Pinpoint the cell where the given text exists, returning its (x, y) midpoint coordinate. 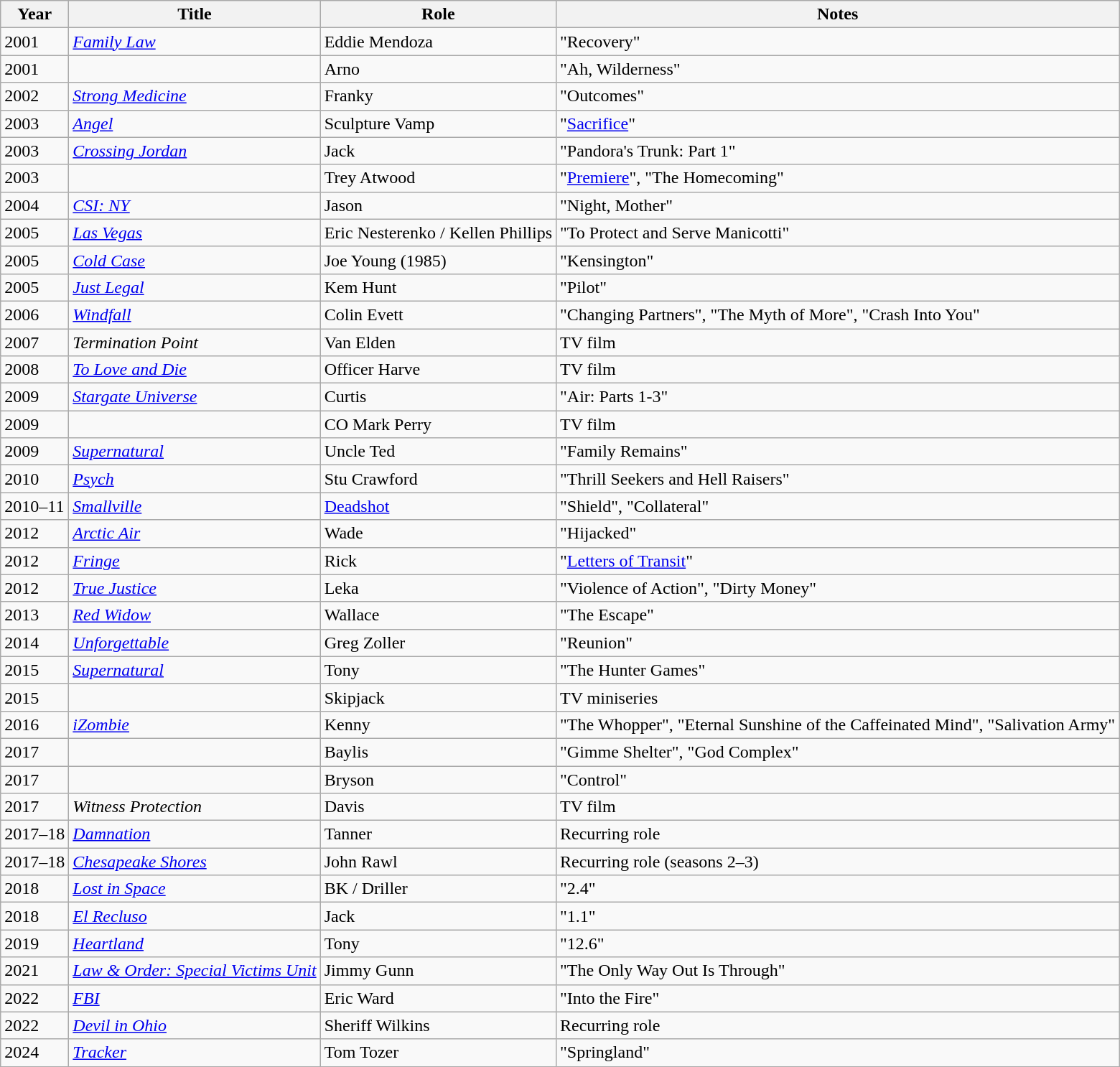
"Premiere", "The Homecoming" (838, 178)
Leka (438, 588)
Fringe (195, 561)
CO Mark Perry (438, 424)
iZombie (195, 724)
Lost in Space (195, 889)
"Recovery" (838, 42)
Kem Hunt (438, 287)
Arctic Air (195, 533)
Law & Order: Special Victims Unit (195, 971)
Windfall (195, 314)
Davis (438, 807)
Jason (438, 205)
Rick (438, 561)
Uncle Ted (438, 452)
"Thrill Seekers and Hell Raisers" (838, 479)
Strong Medicine (195, 96)
TV miniseries (838, 697)
"Pandora's Trunk: Part 1" (838, 151)
Eric Ward (438, 998)
Year (34, 14)
Cold Case (195, 260)
Witness Protection (195, 807)
CSI: NY (195, 205)
Sculpture Vamp (438, 124)
FBI (195, 998)
"Ah, Wilderness" (838, 69)
"The Hunter Games" (838, 670)
Stu Crawford (438, 479)
Skipjack (438, 697)
"Pilot" (838, 287)
2008 (34, 370)
2010 (34, 479)
"Letters of Transit" (838, 561)
Baylis (438, 752)
"Kensington" (838, 260)
BK / Driller (438, 889)
Greg Zoller (438, 643)
Franky (438, 96)
Just Legal (195, 287)
Chesapeake Shores (195, 862)
"Into the Fire" (838, 998)
Kenny (438, 724)
To Love and Die (195, 370)
Bryson (438, 779)
Tom Tozer (438, 1053)
Sheriff Wilkins (438, 1025)
Title (195, 14)
"Shield", "Collateral" (838, 506)
2010–11 (34, 506)
"Hijacked" (838, 533)
"Outcomes" (838, 96)
"Springland" (838, 1053)
Officer Harve (438, 370)
Role (438, 14)
Unforgettable (195, 643)
Wade (438, 533)
Damnation (195, 834)
"Control" (838, 779)
2007 (34, 343)
2014 (34, 643)
John Rawl (438, 862)
"Family Remains" (838, 452)
Tanner (438, 834)
Recurring role (seasons 2–3) (838, 862)
"Changing Partners", "The Myth of More", "Crash Into You" (838, 314)
Termination Point (195, 343)
Las Vegas (195, 233)
"Sacrifice" (838, 124)
"Night, Mother" (838, 205)
Angel (195, 124)
2021 (34, 971)
Notes (838, 14)
2006 (34, 314)
Van Elden (438, 343)
Curtis (438, 397)
2002 (34, 96)
Tracker (195, 1053)
2024 (34, 1053)
Deadshot (438, 506)
"1.1" (838, 916)
Heartland (195, 943)
Joe Young (1985) (438, 260)
"The Only Way Out Is Through" (838, 971)
2004 (34, 205)
Psych (195, 479)
"The Whopper", "Eternal Sunshine of the Caffeinated Mind", "Salivation Army" (838, 724)
"Reunion" (838, 643)
"Violence of Action", "Dirty Money" (838, 588)
Stargate Universe (195, 397)
"12.6" (838, 943)
Arno (438, 69)
Devil in Ohio (195, 1025)
True Justice (195, 588)
Trey Atwood (438, 178)
"Gimme Shelter", "God Complex" (838, 752)
Eric Nesterenko / Kellen Phillips (438, 233)
Crossing Jordan (195, 151)
"Air: Parts 1-3" (838, 397)
Wallace (438, 615)
2019 (34, 943)
"2.4" (838, 889)
Smallville (195, 506)
2013 (34, 615)
"To Protect and Serve Manicotti" (838, 233)
2016 (34, 724)
Red Widow (195, 615)
Eddie Mendoza (438, 42)
Family Law (195, 42)
Colin Evett (438, 314)
El Recluso (195, 916)
Jimmy Gunn (438, 971)
"The Escape" (838, 615)
